Pinpoint the cell where the given text exists, returning its (x, y) midpoint coordinate. 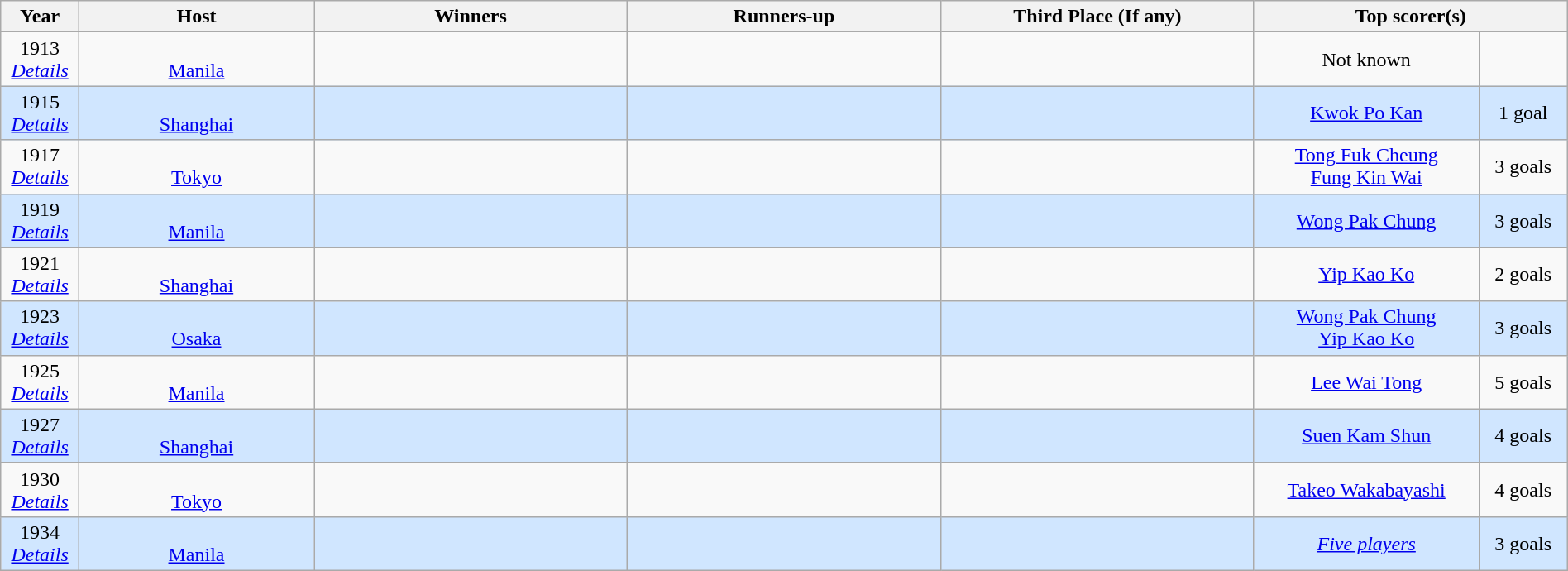
1917 Details (40, 167)
1925 Details (40, 382)
Not known (1366, 60)
Five players (1366, 543)
Kwok Po Kan (1366, 113)
1930 Details (40, 490)
Runners-up (784, 17)
1 goal (1523, 113)
5 goals (1523, 382)
Third Place (If any) (1097, 17)
Wong Pak Chung Yip Kao Ko (1366, 328)
Yip Kao Ko (1366, 275)
Year (40, 17)
Winners (471, 17)
1927 Details (40, 435)
Host (196, 17)
1934 Details (40, 543)
1919 Details (40, 220)
Lee Wai Tong (1366, 382)
Top scorer(s) (1411, 17)
1913 Details (40, 60)
Suen Kam Shun (1366, 435)
1915 Details (40, 113)
Osaka (196, 328)
2 goals (1523, 275)
Wong Pak Chung (1366, 220)
1921 Details (40, 275)
Tong Fuk Cheung Fung Kin Wai (1366, 167)
1923 Details (40, 328)
Takeo Wakabayashi (1366, 490)
